Determine the (x, y) coordinate at the center of the cell enclosing the given text.  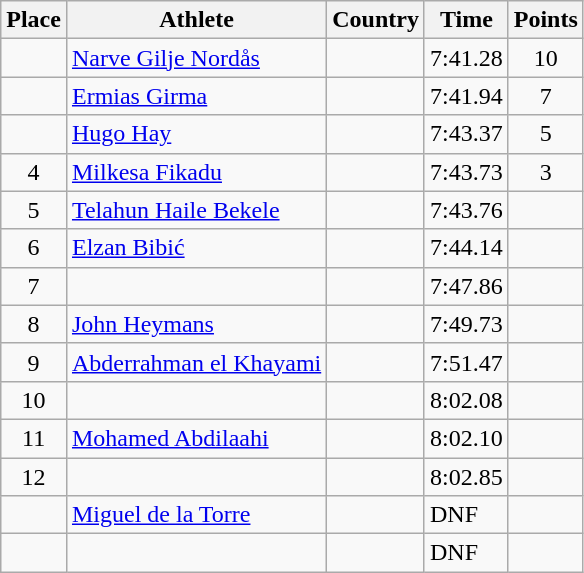
Time (466, 20)
8:02.85 (466, 477)
7:43.37 (466, 134)
12 (34, 477)
Elzan Bibić (196, 248)
Narve Gilje Nordås (196, 58)
Hugo Hay (196, 134)
7:49.73 (466, 324)
John Heymans (196, 324)
Telahun Haile Bekele (196, 210)
Place (34, 20)
7:43.73 (466, 172)
7:47.86 (466, 286)
8:02.08 (466, 400)
7:51.47 (466, 362)
Ermias Girma (196, 96)
8:02.10 (466, 438)
7:41.28 (466, 58)
7:41.94 (466, 96)
Mohamed Abdilaahi (196, 438)
Miguel de la Torre (196, 515)
9 (34, 362)
Milkesa Fikadu (196, 172)
6 (34, 248)
11 (34, 438)
3 (546, 172)
Abderrahman el Khayami (196, 362)
7:44.14 (466, 248)
4 (34, 172)
7:43.76 (466, 210)
Athlete (196, 20)
Country (376, 20)
8 (34, 324)
Points (546, 20)
